Scan for the cell matching the given text and deliver its [X, Y] coordinate at center. 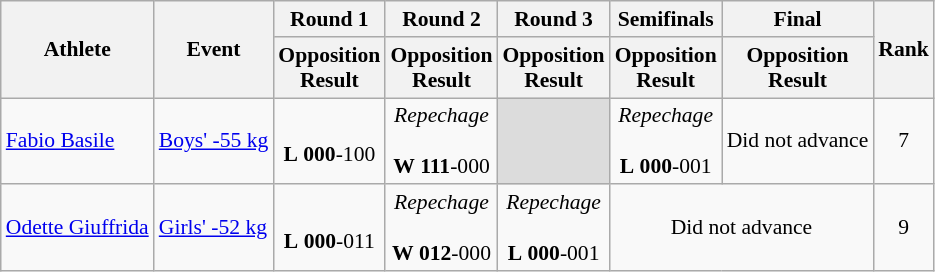
Repechage W 111-000 [441, 142]
Final [798, 19]
7 [904, 142]
Fabio Basile [78, 142]
9 [904, 228]
Round 2 [441, 19]
Rank [904, 50]
Repechage W 012-000 [441, 228]
Event [214, 50]
L 000-011 [329, 228]
L 000-100 [329, 142]
Girls' -52 kg [214, 228]
Boys' -55 kg [214, 142]
Athlete [78, 50]
Round 1 [329, 19]
Semifinals [666, 19]
Round 3 [554, 19]
Odette Giuffrida [78, 228]
